Extract the [X, Y] coordinate from the center of the cell holding the provided text.  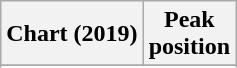
Peakposition [189, 34]
Chart (2019) [72, 34]
